Return (X, Y) of the center of cell containing provided text 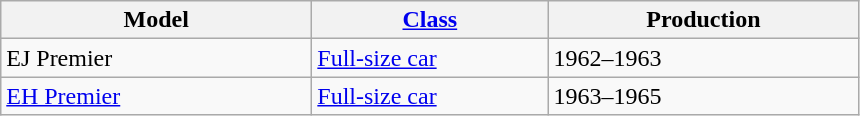
Model (156, 20)
EJ Premier (156, 58)
EH Premier (156, 96)
1962–1963 (704, 58)
Production (704, 20)
Class (430, 20)
1963–1965 (704, 96)
